Pinpoint the cell where the given text exists, returning its (x, y) midpoint coordinate. 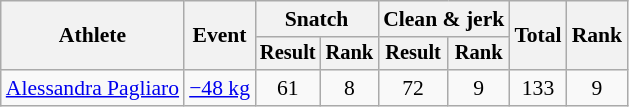
61 (288, 88)
8 (350, 88)
Event (220, 36)
Total (538, 36)
72 (413, 88)
−48 kg (220, 88)
Snatch (316, 19)
Alessandra Pagliaro (92, 88)
Clean & jerk (444, 19)
Athlete (92, 36)
133 (538, 88)
